Capture the cell that displays the provided text and extract its [x, y] central coordinate. 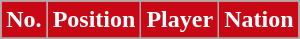
Position [94, 20]
Player [180, 20]
No. [24, 20]
Nation [259, 20]
